Detect which cell encompasses the target text, then output its [x, y] center coordinate. 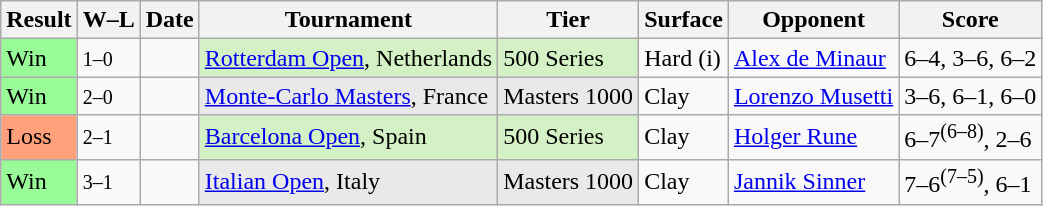
Alex de Minaur [813, 58]
7–6(7–5), 6–1 [970, 182]
Monte-Carlo Masters, France [348, 96]
Tier [568, 20]
Jannik Sinner [813, 182]
Loss [39, 138]
3–6, 6–1, 6–0 [970, 96]
Barcelona Open, Spain [348, 138]
1–0 [108, 58]
6–7(6–8), 2–6 [970, 138]
6–4, 3–6, 6–2 [970, 58]
3–1 [108, 182]
Rotterdam Open, Netherlands [348, 58]
Tournament [348, 20]
Lorenzo Musetti [813, 96]
Opponent [813, 20]
Holger Rune [813, 138]
2–0 [108, 96]
Score [970, 20]
Date [170, 20]
Result [39, 20]
Italian Open, Italy [348, 182]
Surface [684, 20]
W–L [108, 20]
Hard (i) [684, 58]
2–1 [108, 138]
